Identify which cell holds the provided text, then report its (X, Y) central coordinate. 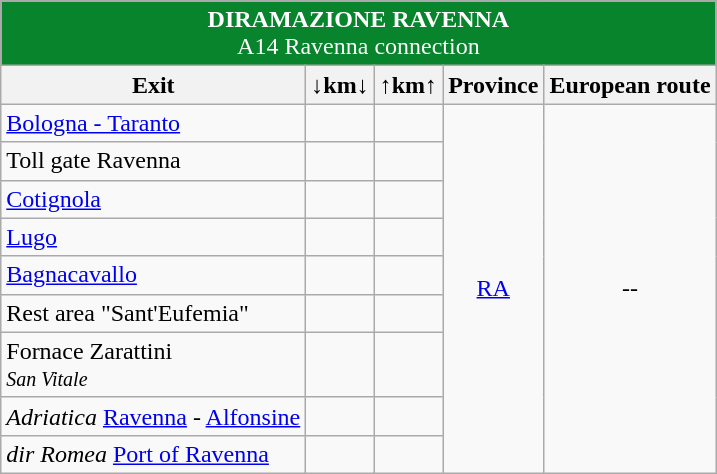
Province (494, 85)
European route (630, 85)
Fornace Zarattini San Vitale (154, 364)
Bagnacavallo (154, 275)
DIRAMAZIONE RAVENNAA14 Ravenna connection (358, 34)
RA (494, 289)
↓km↓ (340, 85)
-- (630, 289)
Exit (154, 85)
Bologna - Taranto (154, 123)
Cotignola (154, 199)
↑km↑ (408, 85)
dir Romea Port of Ravenna (154, 454)
Rest area "Sant'Eufemia" (154, 313)
Toll gate Ravenna (154, 161)
Lugo (154, 237)
Adriatica Ravenna - Alfonsine (154, 416)
